Capture the cell that displays the provided text and extract its (x, y) central coordinate. 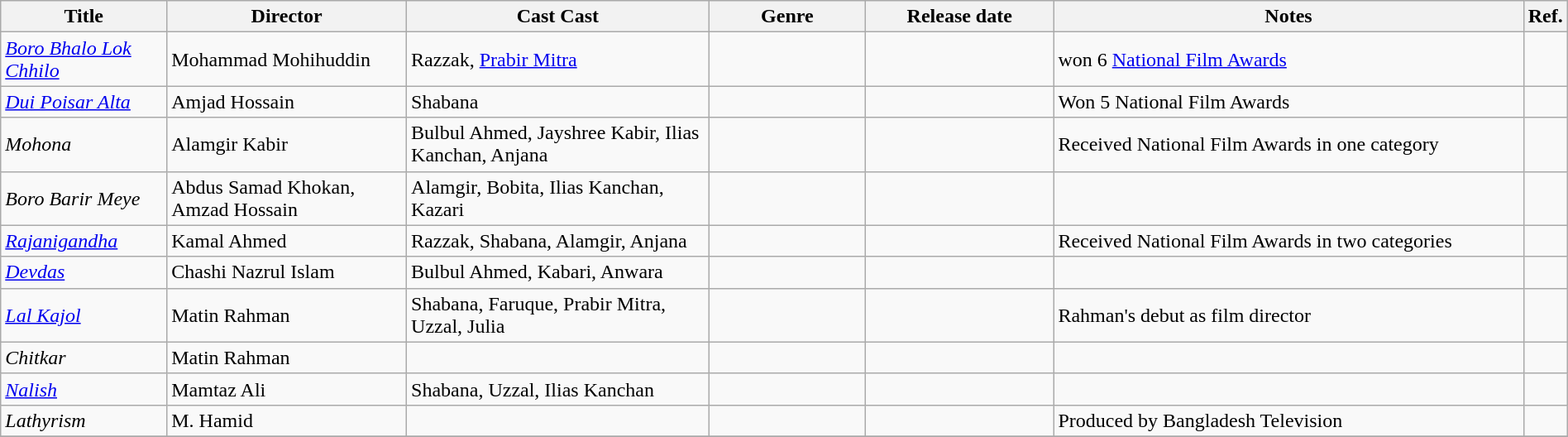
Shabana (558, 102)
Received National Film Awards in two categories (1288, 241)
Rahman's debut as film director (1288, 315)
Razzak, Shabana, Alamgir, Anjana (558, 241)
Abdus Samad Khokan, Amzad Hossain (287, 199)
Alamgir Kabir (287, 144)
Amjad Hossain (287, 102)
Bulbul Ahmed, Kabari, Anwara (558, 272)
Shabana, Faruque, Prabir Mitra, Uzzal, Julia (558, 315)
Rajanigandha (84, 241)
Alamgir, Bobita, Ilias Kanchan, Kazari (558, 199)
Razzak, Prabir Mitra (558, 60)
Devdas (84, 272)
Boro Barir Meye (84, 199)
Director (287, 17)
Won 5 National Film Awards (1288, 102)
Genre (787, 17)
Dui Poisar Alta (84, 102)
Ref. (1545, 17)
Received National Film Awards in one category (1288, 144)
Lathyrism (84, 420)
won 6 National Film Awards (1288, 60)
Produced by Bangladesh Television (1288, 420)
Boro Bhalo Lok Chhilo (84, 60)
Title (84, 17)
Chashi Nazrul Islam (287, 272)
Nalish (84, 389)
Notes (1288, 17)
Mohona (84, 144)
Mohammad Mohihuddin (287, 60)
Mamtaz Ali (287, 389)
M. Hamid (287, 420)
Lal Kajol (84, 315)
Cast Cast (558, 17)
Release date (959, 17)
Shabana, Uzzal, Ilias Kanchan (558, 389)
Bulbul Ahmed, Jayshree Kabir, Ilias Kanchan, Anjana (558, 144)
Kamal Ahmed (287, 241)
Chitkar (84, 358)
